For the text-containing cell, return its midpoint in (X, Y) coordinate format. 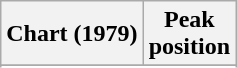
Peakposition (189, 34)
Chart (1979) (72, 34)
